Pinpoint the cell where the given text exists, returning its [X, Y] midpoint coordinate. 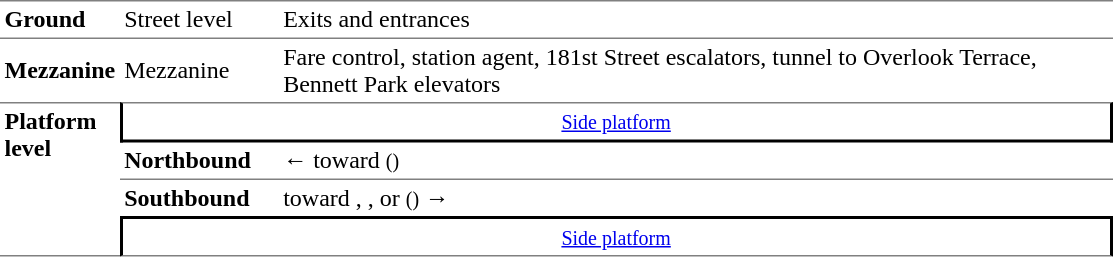
Street level [200, 19]
Southbound [200, 198]
Exits and entrances [696, 19]
Platform level [60, 179]
Ground [60, 19]
Fare control, station agent, 181st Street escalators, tunnel to Overlook Terrace, Bennett Park elevators [696, 70]
toward , , or () → [696, 198]
← toward () [696, 161]
Northbound [200, 161]
